Detect which cell encompasses the target text, then output its [x, y] center coordinate. 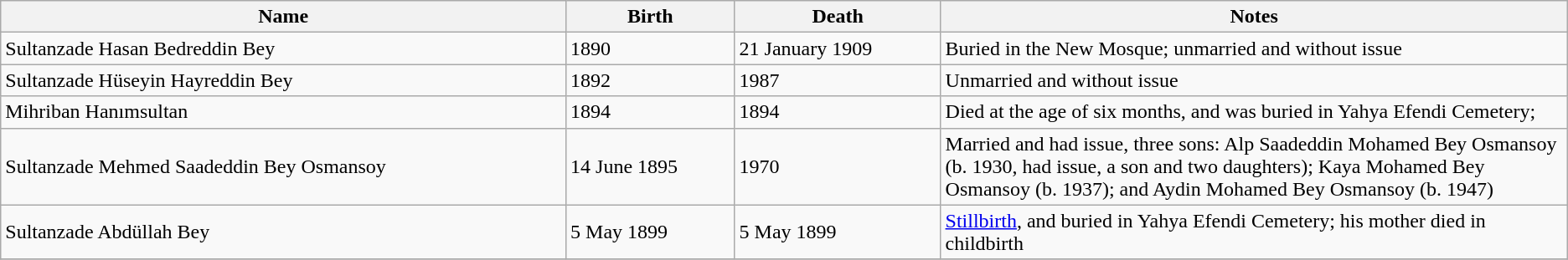
Sultanzade Hasan Bedreddin Bey [283, 48]
Unmarried and without issue [1254, 80]
1892 [651, 80]
Name [283, 17]
14 June 1895 [651, 166]
Sultanzade Hüseyin Hayreddin Bey [283, 80]
Mihriban Hanımsultan [283, 112]
21 January 1909 [838, 48]
Notes [1254, 17]
1970 [838, 166]
Birth [651, 17]
Died at the age of six months, and was buried in Yahya Efendi Cemetery; [1254, 112]
Sultanzade Abdüllah Bey [283, 232]
1890 [651, 48]
Stillbirth, and buried in Yahya Efendi Cemetery; his mother died in childbirth [1254, 232]
Death [838, 17]
Sultanzade Mehmed Saadeddin Bey Osmansoy [283, 166]
1987 [838, 80]
Buried in the New Mosque; unmarried and without issue [1254, 48]
